For the text-containing cell, return its midpoint in [x, y] coordinate format. 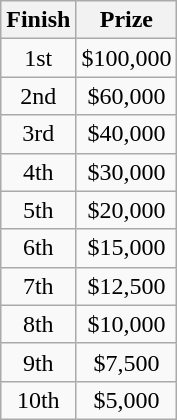
$100,000 [126, 58]
3rd [38, 134]
$5,000 [126, 400]
$15,000 [126, 248]
10th [38, 400]
7th [38, 286]
$30,000 [126, 172]
2nd [38, 96]
$10,000 [126, 324]
9th [38, 362]
$40,000 [126, 134]
1st [38, 58]
5th [38, 210]
$20,000 [126, 210]
Finish [38, 20]
$60,000 [126, 96]
4th [38, 172]
6th [38, 248]
Prize [126, 20]
$12,500 [126, 286]
$7,500 [126, 362]
8th [38, 324]
